Detect which cell encompasses the target text, then output its [X, Y] center coordinate. 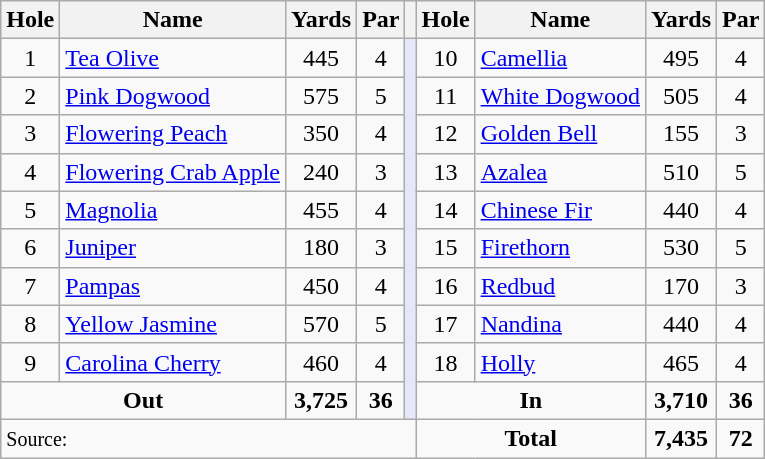
460 [322, 362]
Chinese Fir [560, 210]
575 [322, 96]
Pink Dogwood [173, 96]
Tea Olive [173, 58]
Magnolia [173, 210]
465 [680, 362]
155 [680, 134]
In [530, 400]
White Dogwood [560, 96]
12 [446, 134]
6 [30, 248]
14 [446, 210]
455 [322, 210]
3,725 [322, 400]
7,435 [680, 438]
570 [322, 324]
15 [446, 248]
170 [680, 286]
Golden Bell [560, 134]
Flowering Peach [173, 134]
505 [680, 96]
Source: [208, 438]
9 [30, 362]
Juniper [173, 248]
8 [30, 324]
180 [322, 248]
Nandina [560, 324]
Yellow Jasmine [173, 324]
Holly [560, 362]
530 [680, 248]
350 [322, 134]
Flowering Crab Apple [173, 172]
Redbud [560, 286]
445 [322, 58]
7 [30, 286]
510 [680, 172]
3,710 [680, 400]
495 [680, 58]
Firethorn [560, 248]
Total [530, 438]
Pampas [173, 286]
Out [144, 400]
72 [741, 438]
2 [30, 96]
11 [446, 96]
1 [30, 58]
10 [446, 58]
240 [322, 172]
18 [446, 362]
450 [322, 286]
Azalea [560, 172]
13 [446, 172]
16 [446, 286]
17 [446, 324]
Camellia [560, 58]
Carolina Cherry [173, 362]
